Extract the [X, Y] coordinate from the center of the cell holding the provided text.  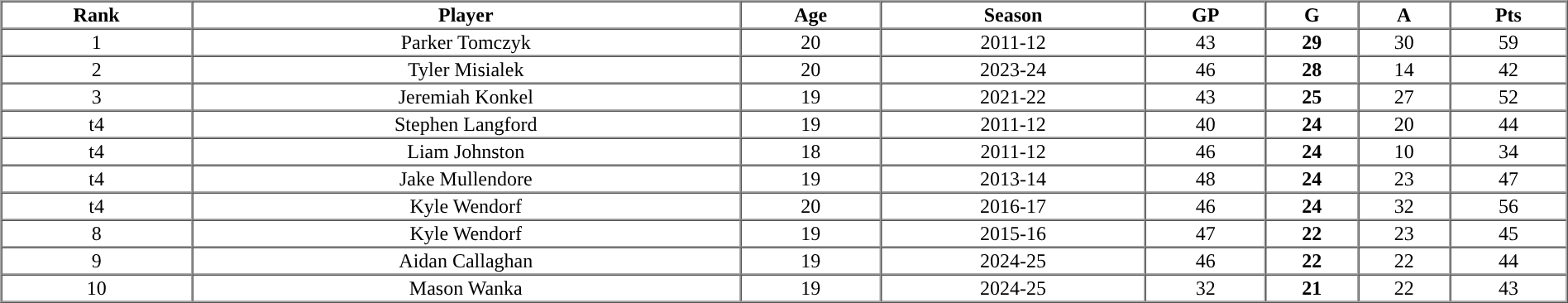
Player [466, 15]
45 [1508, 233]
3 [97, 96]
Parker Tomczyk [466, 41]
Age [810, 15]
Season [1012, 15]
14 [1404, 70]
2021-22 [1012, 96]
29 [1312, 41]
40 [1206, 124]
2023-24 [1012, 70]
28 [1312, 70]
48 [1206, 179]
Jake Mullendore [466, 179]
9 [97, 260]
Tyler Misialek [466, 70]
Aidan Callaghan [466, 260]
18 [810, 151]
Liam Johnston [466, 151]
GP [1206, 15]
2 [97, 70]
59 [1508, 41]
G [1312, 15]
21 [1312, 288]
30 [1404, 41]
Mason Wanka [466, 288]
1 [97, 41]
34 [1508, 151]
2016-17 [1012, 205]
Jeremiah Konkel [466, 96]
2013-14 [1012, 179]
8 [97, 233]
A [1404, 15]
42 [1508, 70]
Pts [1508, 15]
2015-16 [1012, 233]
Stephen Langford [466, 124]
Rank [97, 15]
56 [1508, 205]
25 [1312, 96]
27 [1404, 96]
52 [1508, 96]
